Pinpoint the cell where the given text exists, returning its [X, Y] midpoint coordinate. 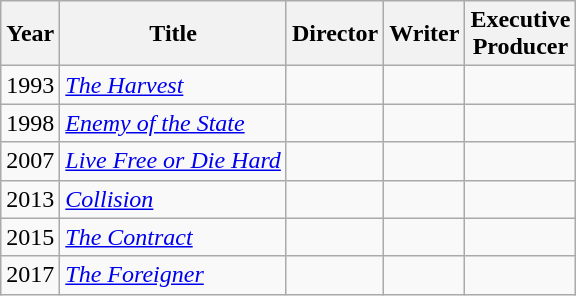
Collision [174, 199]
2007 [30, 161]
Title [174, 34]
Live Free or Die Hard [174, 161]
2013 [30, 199]
Enemy of the State [174, 123]
1998 [30, 123]
2015 [30, 237]
The Foreigner [174, 275]
The Contract [174, 237]
ExecutiveProducer [520, 34]
The Harvest [174, 85]
Year [30, 34]
Director [334, 34]
Writer [424, 34]
1993 [30, 85]
2017 [30, 275]
